Return the (x, y) coordinate for the center point of the cell that contains the specified text.  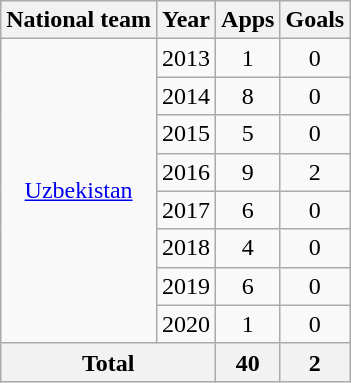
4 (248, 248)
Total (108, 362)
Year (186, 20)
2013 (186, 58)
2019 (186, 286)
40 (248, 362)
Uzbekistan (79, 191)
2014 (186, 96)
5 (248, 134)
2017 (186, 210)
National team (79, 20)
2020 (186, 324)
Goals (315, 20)
2015 (186, 134)
2016 (186, 172)
2018 (186, 248)
9 (248, 172)
8 (248, 96)
Apps (248, 20)
